Provide the [x, y] coordinate of the cell's center where the given text is located.  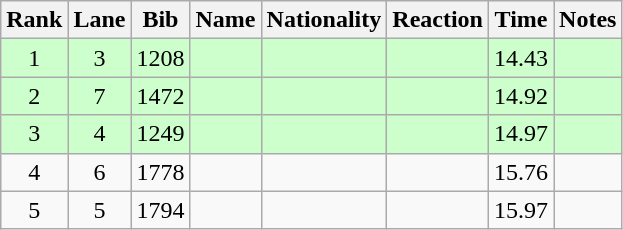
Notes [588, 20]
1472 [160, 96]
Rank [34, 20]
Name [226, 20]
14.43 [520, 58]
1208 [160, 58]
2 [34, 96]
Bib [160, 20]
15.76 [520, 172]
1794 [160, 210]
14.92 [520, 96]
Reaction [438, 20]
1249 [160, 134]
15.97 [520, 210]
Lane [100, 20]
Time [520, 20]
Nationality [324, 20]
1778 [160, 172]
1 [34, 58]
7 [100, 96]
6 [100, 172]
14.97 [520, 134]
